Return (x, y) of the center of cell containing provided text 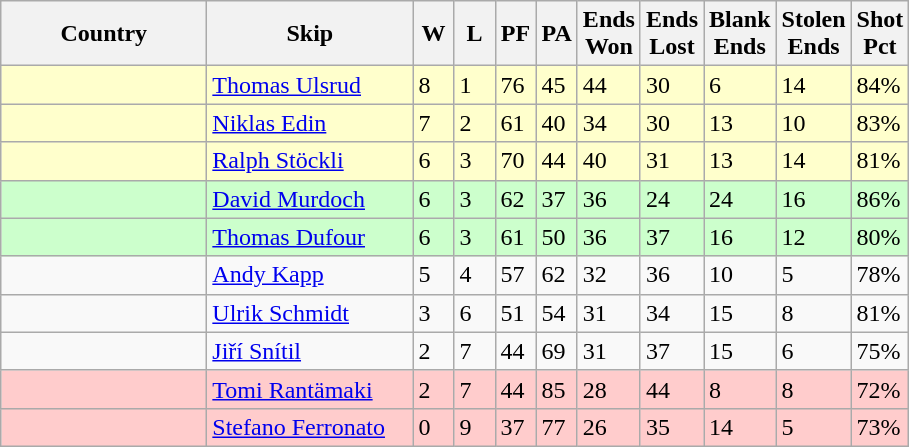
75% (880, 351)
Stefano Ferronato (310, 427)
W (434, 34)
12 (814, 237)
35 (672, 427)
Ends Won (608, 34)
57 (516, 275)
72% (880, 389)
Shot Pct (880, 34)
84% (880, 85)
86% (880, 199)
54 (556, 313)
73% (880, 427)
50 (556, 237)
Ralph Stöckli (310, 161)
PF (516, 34)
69 (556, 351)
78% (880, 275)
4 (474, 275)
Skip (310, 34)
45 (556, 85)
76 (516, 85)
L (474, 34)
70 (516, 161)
83% (880, 123)
Tomi Rantämaki (310, 389)
28 (608, 389)
Jiří Snítil (310, 351)
85 (556, 389)
Ulrik Schmidt (310, 313)
9 (474, 427)
Thomas Dufour (310, 237)
Andy Kapp (310, 275)
Country (104, 34)
David Murdoch (310, 199)
Niklas Edin (310, 123)
80% (880, 237)
32 (608, 275)
51 (516, 313)
77 (556, 427)
26 (608, 427)
Ends Lost (672, 34)
Stolen Ends (814, 34)
Thomas Ulsrud (310, 85)
1 (474, 85)
PA (556, 34)
Blank Ends (740, 34)
0 (434, 427)
